From the cell containing the given text, extract its center point as (x, y) coordinate. 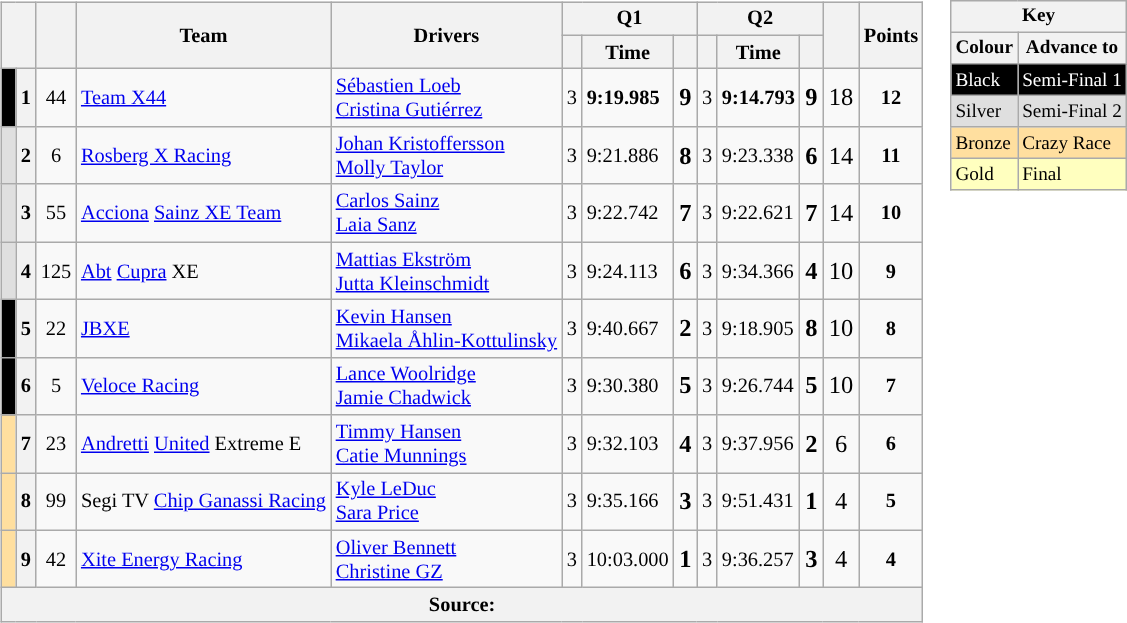
9:19.985 (628, 98)
Source: (462, 605)
22 (56, 329)
Kyle LeDuc Sara Price (446, 502)
Oliver Bennett Christine GZ (446, 559)
Final (1072, 175)
Semi-Final 1 (1072, 80)
Gold (984, 175)
10:03.000 (628, 559)
9:37.956 (758, 444)
42 (56, 559)
18 (841, 98)
Semi-Final 2 (1072, 111)
9:51.431 (758, 502)
Silver (984, 111)
Q1 (630, 19)
9:23.338 (758, 156)
9:32.103 (628, 444)
Sébastien Loeb Cristina Gutiérrez (446, 98)
12 (891, 98)
23 (56, 444)
Abt Cupra XE (204, 271)
9:18.905 (758, 329)
Lance Woolridge Jamie Chadwick (446, 386)
9:22.742 (628, 213)
Bronze (984, 143)
9:35.166 (628, 502)
11 (891, 156)
Key (1039, 16)
Johan Kristoffersson Molly Taylor (446, 156)
Colour (984, 48)
Rosberg X Racing (204, 156)
Team (204, 36)
Drivers (446, 36)
Team X44 (204, 98)
JBXE (204, 329)
Carlos Sainz Laia Sanz (446, 213)
9:21.886 (628, 156)
Andretti United Extreme E (204, 444)
9:34.366 (758, 271)
Mattias Ekström Jutta Kleinschmidt (446, 271)
9:40.667 (628, 329)
Advance to (1072, 48)
9:22.621 (758, 213)
Points (891, 36)
55 (56, 213)
Black (984, 80)
Kevin Hansen Mikaela Åhlin-Kottulinsky (446, 329)
9:30.380 (628, 386)
9:14.793 (758, 98)
Timmy Hansen Catie Munnings (446, 444)
Xite Energy Racing (204, 559)
9:26.744 (758, 386)
44 (56, 98)
9:36.257 (758, 559)
Crazy Race (1072, 143)
Segi TV Chip Ganassi Racing (204, 502)
99 (56, 502)
9:24.113 (628, 271)
Acciona Sainz XE Team (204, 213)
Veloce Racing (204, 386)
125 (56, 271)
Q2 (760, 19)
